Find where the given text appears and provide that cell's center as (X, Y) coordinate. 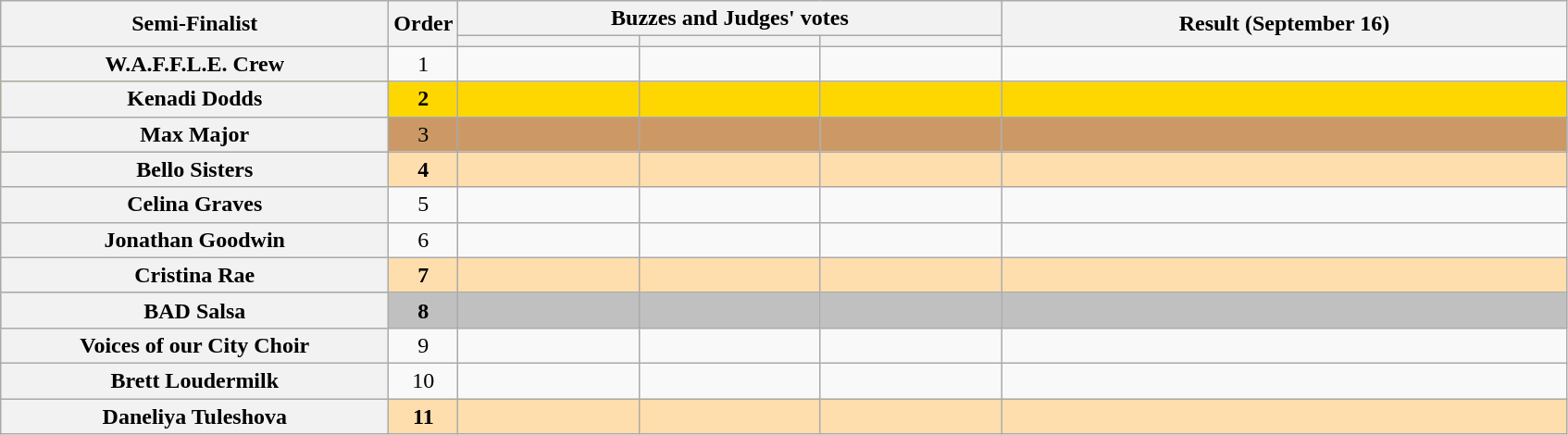
Cristina Rae (194, 275)
6 (424, 240)
Daneliya Tuleshova (194, 416)
Order (424, 24)
Buzzes and Judges' votes (729, 19)
1 (424, 64)
Bello Sisters (194, 169)
Max Major (194, 134)
4 (424, 169)
Celina Graves (194, 205)
Semi-Finalist (194, 24)
Jonathan Goodwin (194, 240)
Kenadi Dodds (194, 99)
2 (424, 99)
BAD Salsa (194, 310)
W.A.F.F.L.E. Crew (194, 64)
Brett Loudermilk (194, 380)
10 (424, 380)
8 (424, 310)
9 (424, 345)
Result (September 16) (1285, 24)
11 (424, 416)
5 (424, 205)
7 (424, 275)
Voices of our City Choir (194, 345)
3 (424, 134)
